Search for the cell housing the specified text and yield its (X, Y) center coordinate. 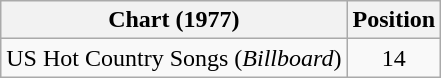
US Hot Country Songs (Billboard) (174, 58)
Chart (1977) (174, 20)
Position (394, 20)
14 (394, 58)
